Locate the cell with the specified text and output its [X, Y] center coordinate. 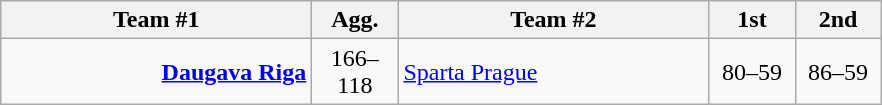
Sparta Prague [554, 72]
1st [752, 20]
2nd [838, 20]
166–118 [355, 72]
80–59 [752, 72]
86–59 [838, 72]
Team #2 [554, 20]
Daugava Riga [156, 72]
Agg. [355, 20]
Team #1 [156, 20]
